Find where the given text appears and provide that cell's center as [X, Y] coordinate. 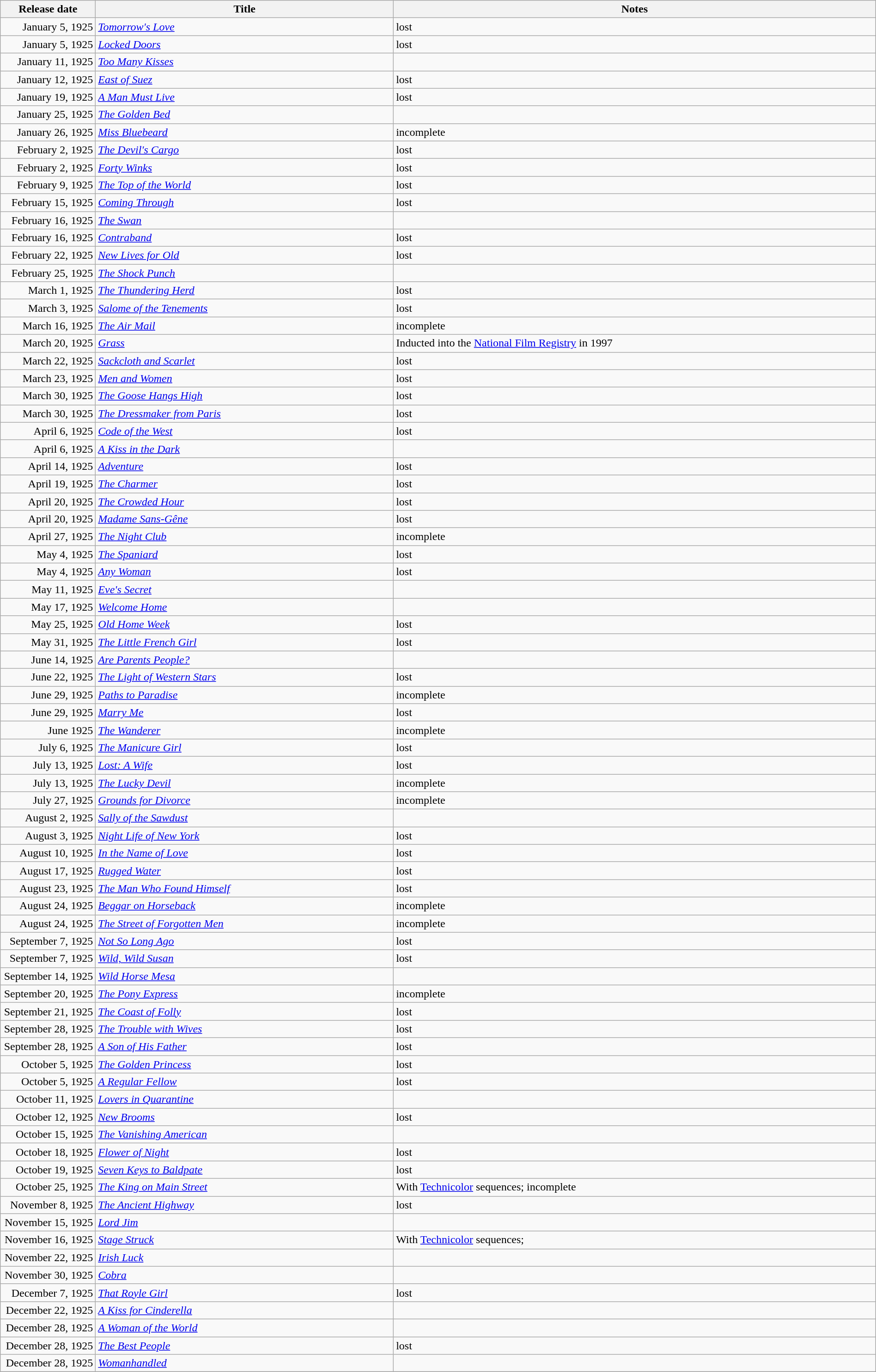
Sally of the Sawdust [245, 818]
Title [245, 9]
May 11, 1925 [48, 589]
A Kiss for Cinderella [245, 1310]
Eve's Secret [245, 589]
October 18, 1925 [48, 1152]
The Goose Hangs High [245, 396]
The Spaniard [245, 554]
August 23, 1925 [48, 888]
The Light of Western Stars [245, 677]
March 1, 1925 [48, 291]
May 25, 1925 [48, 625]
Code of the West [245, 431]
The Man Who Found Himself [245, 888]
January 19, 1925 [48, 97]
A Son of His Father [245, 1046]
Cobra [245, 1275]
January 25, 1925 [48, 115]
November 22, 1925 [48, 1257]
The Swan [245, 220]
Grounds for Divorce [245, 801]
The Pony Express [245, 994]
March 20, 1925 [48, 343]
Forty Winks [245, 167]
Flower of Night [245, 1152]
Stage Struck [245, 1240]
October 15, 1925 [48, 1135]
The Dressmaker from Paris [245, 413]
New Brooms [245, 1117]
The Golden Bed [245, 115]
Madame Sans-Gêne [245, 519]
Too Many Kisses [245, 62]
A Regular Fellow [245, 1082]
October 19, 1925 [48, 1170]
The Top of the World [245, 185]
Are Parents People? [245, 660]
Notes [635, 9]
Wild Horse Mesa [245, 976]
Beggar on Horseback [245, 906]
September 21, 1925 [48, 1011]
May 17, 1925 [48, 607]
Night Life of New York [245, 836]
The King on Main Street [245, 1187]
A Woman of the World [245, 1328]
August 3, 1925 [48, 836]
The Street of Forgotten Men [245, 923]
The Charmer [245, 484]
Inducted into the National Film Registry in 1997 [635, 343]
The Air Mail [245, 326]
February 25, 1925 [48, 273]
Men and Women [245, 378]
November 15, 1925 [48, 1222]
Lovers in Quarantine [245, 1099]
The Devil's Cargo [245, 150]
November 8, 1925 [48, 1205]
Adventure [245, 466]
March 22, 1925 [48, 361]
December 7, 1925 [48, 1293]
With Technicolor sequences; [635, 1240]
Contraband [245, 238]
Not So Long Ago [245, 941]
April 14, 1925 [48, 466]
Rugged Water [245, 871]
November 30, 1925 [48, 1275]
August 2, 1925 [48, 818]
October 11, 1925 [48, 1099]
January 26, 1925 [48, 132]
In the Name of Love [245, 853]
Old Home Week [245, 625]
Wild, Wild Susan [245, 959]
June 1925 [48, 730]
January 12, 1925 [48, 79]
December 22, 1925 [48, 1310]
Miss Bluebeard [245, 132]
Seven Keys to Baldpate [245, 1170]
Tomorrow's Love [245, 27]
September 14, 1925 [48, 976]
The Wanderer [245, 730]
With Technicolor sequences; incomplete [635, 1187]
June 14, 1925 [48, 660]
May 31, 1925 [48, 642]
Salome of the Tenements [245, 308]
Locked Doors [245, 44]
That Royle Girl [245, 1293]
September 20, 1925 [48, 994]
February 9, 1925 [48, 185]
The Thundering Herd [245, 291]
February 22, 1925 [48, 255]
January 11, 1925 [48, 62]
A Man Must Live [245, 97]
October 25, 1925 [48, 1187]
The Shock Punch [245, 273]
February 15, 1925 [48, 202]
Sackcloth and Scarlet [245, 361]
The Crowded Hour [245, 501]
July 6, 1925 [48, 747]
The Little French Girl [245, 642]
Womanhandled [245, 1363]
Irish Luck [245, 1257]
October 12, 1925 [48, 1117]
The Night Club [245, 537]
Coming Through [245, 202]
August 10, 1925 [48, 853]
A Kiss in the Dark [245, 449]
The Coast of Folly [245, 1011]
March 3, 1925 [48, 308]
Lost: A Wife [245, 765]
March 16, 1925 [48, 326]
The Manicure Girl [245, 747]
Welcome Home [245, 607]
The Ancient Highway [245, 1205]
August 17, 1925 [48, 871]
The Lucky Devil [245, 783]
April 27, 1925 [48, 537]
East of Suez [245, 79]
The Best People [245, 1346]
June 22, 1925 [48, 677]
The Trouble with Wives [245, 1029]
Any Woman [245, 572]
March 23, 1925 [48, 378]
Grass [245, 343]
Paths to Paradise [245, 695]
April 19, 1925 [48, 484]
The Golden Princess [245, 1064]
November 16, 1925 [48, 1240]
New Lives for Old [245, 255]
Release date [48, 9]
Lord Jim [245, 1222]
The Vanishing American [245, 1135]
July 27, 1925 [48, 801]
Marry Me [245, 712]
